Locate the cell with the specified text and output its [x, y] center coordinate. 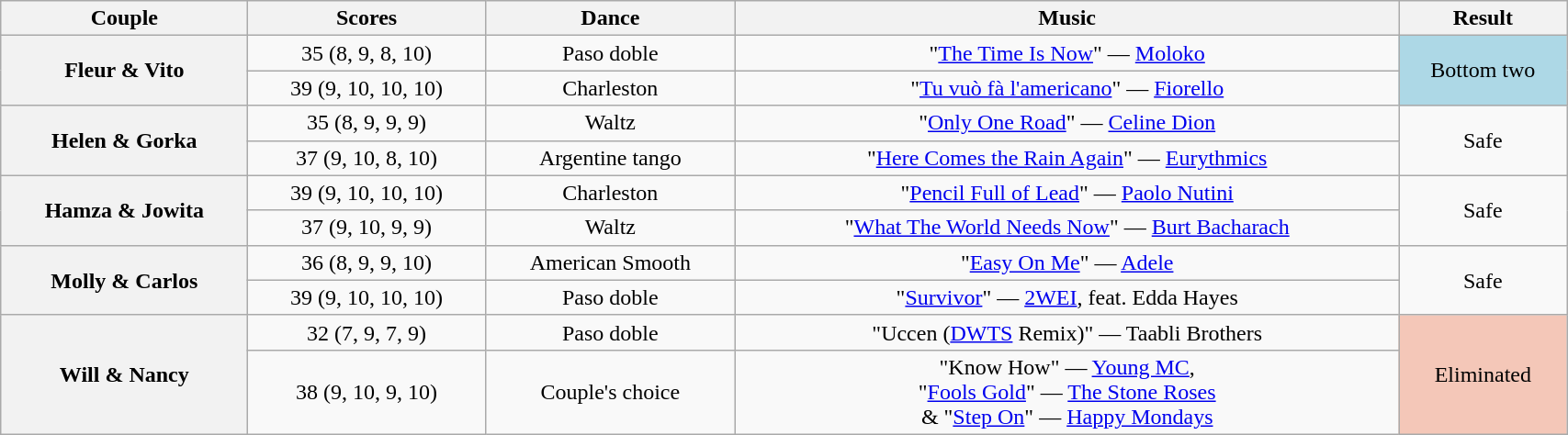
"Pencil Full of Lead" — Paolo Nutini [1067, 193]
37 (9, 10, 8, 10) [367, 158]
"The Time Is Now" — Moloko [1067, 53]
"Know How" — Young MC,"Fools Gold" — The Stone Roses& "Step On" — Happy Mondays [1067, 392]
Scores [367, 18]
"Easy On Me" — Adele [1067, 262]
35 (8, 9, 8, 10) [367, 53]
Bottom two [1483, 71]
Hamza & Jowita [125, 210]
Argentine tango [610, 158]
"Tu vuò fà l'americano" — Fiorello [1067, 88]
Couple's choice [610, 392]
Music [1067, 18]
"Here Comes the Rain Again" — Eurythmics [1067, 158]
35 (8, 9, 9, 9) [367, 123]
37 (9, 10, 9, 9) [367, 228]
"Only One Road" — Celine Dion [1067, 123]
"Uccen (DWTS Remix)" — Taabli Brothers [1067, 332]
Will & Nancy [125, 374]
32 (7, 9, 7, 9) [367, 332]
36 (8, 9, 9, 10) [367, 262]
Fleur & Vito [125, 71]
"What The World Needs Now" — Burt Bacharach [1067, 228]
Result [1483, 18]
American Smooth [610, 262]
"Survivor" — 2WEI, feat. Edda Hayes [1067, 297]
Dance [610, 18]
Molly & Carlos [125, 280]
38 (9, 10, 9, 10) [367, 392]
Couple [125, 18]
Eliminated [1483, 374]
Helen & Gorka [125, 140]
